Pinpoint the cell where the given text exists, returning its [x, y] midpoint coordinate. 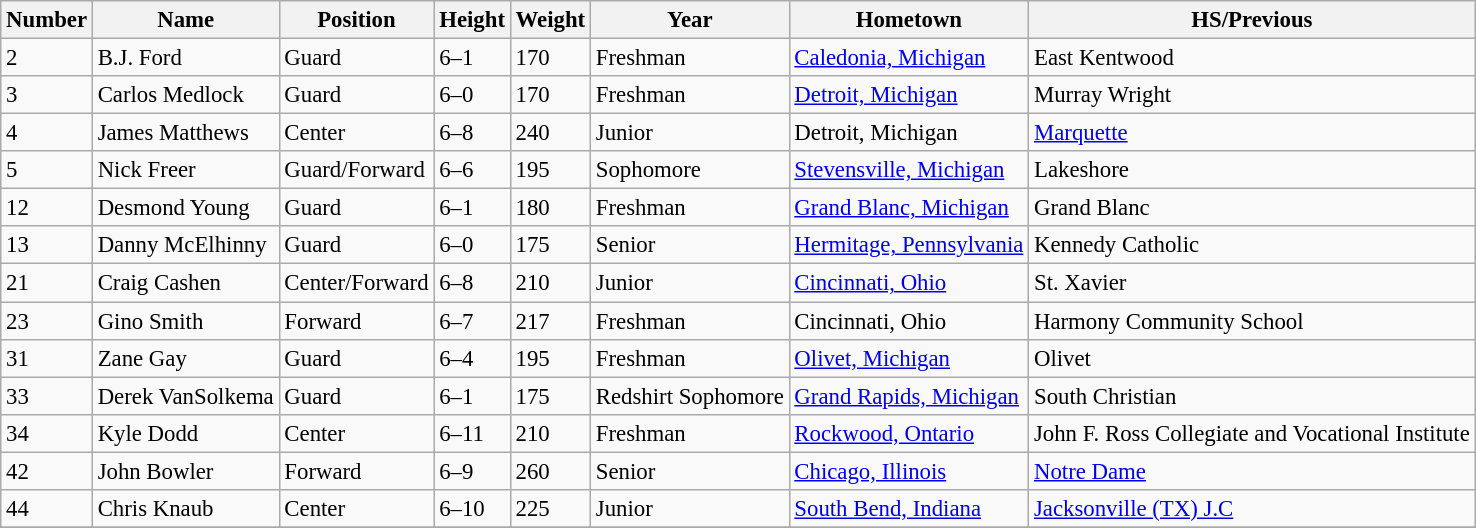
Grand Blanc, Michigan [909, 208]
Derek VanSolkema [186, 396]
South Bend, Indiana [909, 509]
Grand Blanc [1252, 208]
12 [47, 208]
St. Xavier [1252, 283]
Olivet, Michigan [909, 358]
42 [47, 471]
James Matthews [186, 133]
HS/Previous [1252, 20]
260 [550, 471]
Lakeshore [1252, 170]
21 [47, 283]
Stevensville, Michigan [909, 170]
Sophomore [690, 170]
44 [47, 509]
6–11 [472, 433]
Weight [550, 20]
240 [550, 133]
23 [47, 321]
Kyle Dodd [186, 433]
John Bowler [186, 471]
Murray Wright [1252, 95]
34 [47, 433]
Zane Gay [186, 358]
13 [47, 245]
31 [47, 358]
Position [356, 20]
4 [47, 133]
6–10 [472, 509]
6–6 [472, 170]
180 [550, 208]
B.J. Ford [186, 58]
Center/Forward [356, 283]
Jacksonville (TX) J.C [1252, 509]
Guard/Forward [356, 170]
Danny McElhinny [186, 245]
6–9 [472, 471]
Year [690, 20]
John F. Ross Collegiate and Vocational Institute [1252, 433]
East Kentwood [1252, 58]
6–4 [472, 358]
Chicago, Illinois [909, 471]
Rockwood, Ontario [909, 433]
Grand Rapids, Michigan [909, 396]
Desmond Young [186, 208]
6–7 [472, 321]
Name [186, 20]
Marquette [1252, 133]
Number [47, 20]
2 [47, 58]
Harmony Community School [1252, 321]
225 [550, 509]
3 [47, 95]
33 [47, 396]
5 [47, 170]
Hometown [909, 20]
Kennedy Catholic [1252, 245]
Nick Freer [186, 170]
Craig Cashen [186, 283]
217 [550, 321]
Caledonia, Michigan [909, 58]
South Christian [1252, 396]
Notre Dame [1252, 471]
Gino Smith [186, 321]
Carlos Medlock [186, 95]
Olivet [1252, 358]
Hermitage, Pennsylvania [909, 245]
Redshirt Sophomore [690, 396]
Height [472, 20]
Chris Knaub [186, 509]
